For the text-containing cell, return its midpoint in [X, Y] coordinate format. 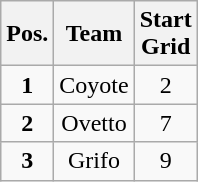
7 [166, 123]
Pos. [28, 34]
1 [28, 85]
Ovetto [94, 123]
9 [166, 161]
3 [28, 161]
StartGrid [166, 34]
Coyote [94, 85]
Grifo [94, 161]
Team [94, 34]
